Locate the cell with the specified text and output its (X, Y) center coordinate. 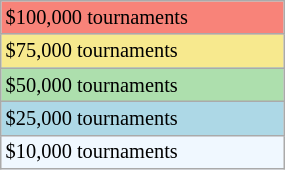
$50,000 tournaments (142, 85)
$10,000 tournaments (142, 152)
$25,000 tournaments (142, 118)
$75,000 tournaments (142, 51)
$100,000 tournaments (142, 17)
